Find where the given text appears and provide that cell's center as (x, y) coordinate. 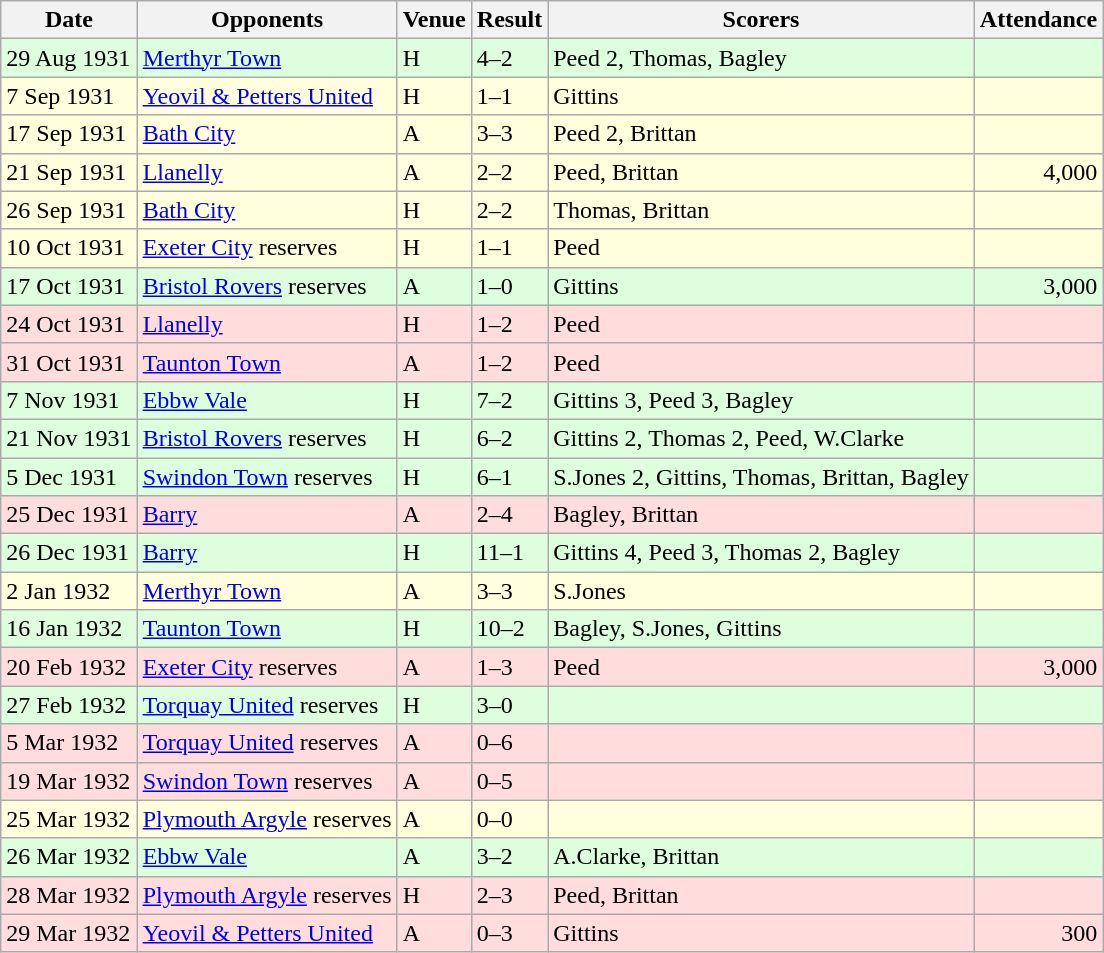
1–3 (509, 667)
26 Mar 1932 (69, 857)
Result (509, 20)
Attendance (1038, 20)
6–2 (509, 438)
0–0 (509, 819)
5 Mar 1932 (69, 743)
17 Sep 1931 (69, 134)
Gittins 2, Thomas 2, Peed, W.Clarke (762, 438)
Opponents (267, 20)
7–2 (509, 400)
3–2 (509, 857)
2–3 (509, 895)
25 Dec 1931 (69, 515)
4,000 (1038, 172)
Date (69, 20)
Peed 2, Thomas, Bagley (762, 58)
20 Feb 1932 (69, 667)
0–6 (509, 743)
29 Mar 1932 (69, 933)
10–2 (509, 629)
2–4 (509, 515)
Scorers (762, 20)
21 Sep 1931 (69, 172)
11–1 (509, 553)
17 Oct 1931 (69, 286)
29 Aug 1931 (69, 58)
26 Dec 1931 (69, 553)
1–0 (509, 286)
3–0 (509, 705)
Venue (434, 20)
5 Dec 1931 (69, 477)
27 Feb 1932 (69, 705)
7 Nov 1931 (69, 400)
A.Clarke, Brittan (762, 857)
28 Mar 1932 (69, 895)
25 Mar 1932 (69, 819)
10 Oct 1931 (69, 248)
7 Sep 1931 (69, 96)
Gittins 3, Peed 3, Bagley (762, 400)
Bagley, Brittan (762, 515)
26 Sep 1931 (69, 210)
6–1 (509, 477)
31 Oct 1931 (69, 362)
19 Mar 1932 (69, 781)
S.Jones (762, 591)
Peed 2, Brittan (762, 134)
Bagley, S.Jones, Gittins (762, 629)
16 Jan 1932 (69, 629)
24 Oct 1931 (69, 324)
21 Nov 1931 (69, 438)
0–3 (509, 933)
300 (1038, 933)
4–2 (509, 58)
0–5 (509, 781)
S.Jones 2, Gittins, Thomas, Brittan, Bagley (762, 477)
Thomas, Brittan (762, 210)
Gittins 4, Peed 3, Thomas 2, Bagley (762, 553)
2 Jan 1932 (69, 591)
